Extract the (x, y) coordinate from the center of the cell holding the provided text.  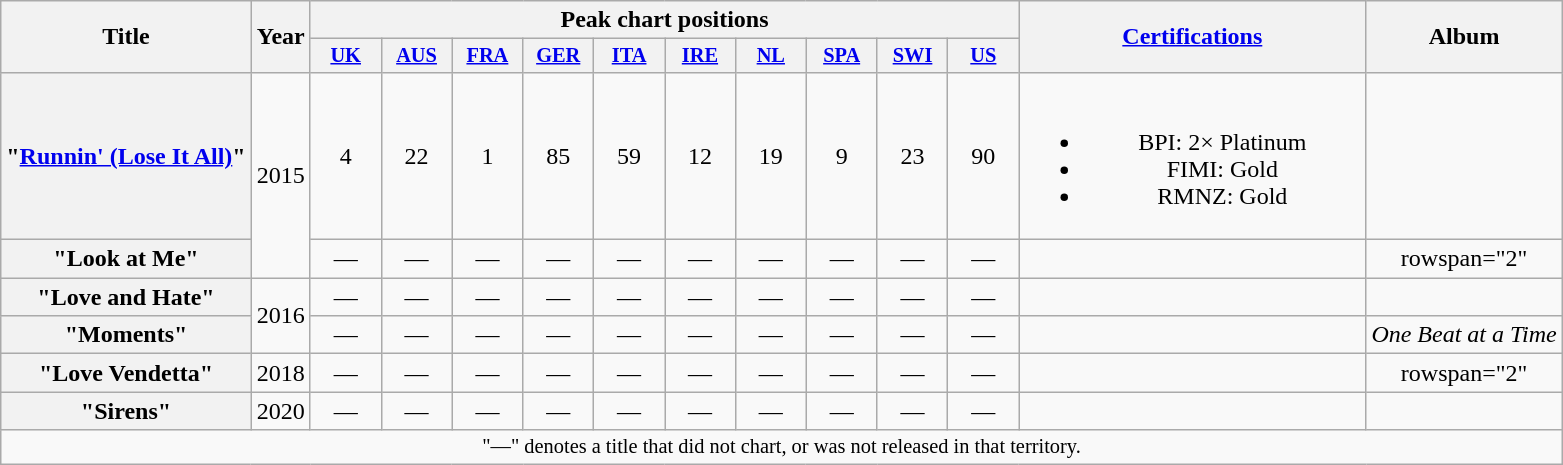
Peak chart positions (664, 20)
SPA (842, 56)
US (984, 56)
IRE (700, 56)
"Runnin' (Lose It All)" (126, 156)
"Sirens" (126, 411)
12 (700, 156)
22 (416, 156)
1 (488, 156)
85 (558, 156)
2020 (280, 411)
UK (346, 56)
2018 (280, 373)
GER (558, 56)
NL (770, 56)
"Love and Hate" (126, 297)
"Love Vendetta" (126, 373)
2015 (280, 174)
ITA (630, 56)
9 (842, 156)
"Moments" (126, 335)
Certifications (1192, 37)
Album (1464, 37)
4 (346, 156)
59 (630, 156)
BPI: 2× PlatinumFIMI: GoldRMNZ: Gold (1192, 156)
19 (770, 156)
SWI (912, 56)
One Beat at a Time (1464, 335)
FRA (488, 56)
2016 (280, 316)
23 (912, 156)
Year (280, 37)
"—" denotes a title that did not chart, or was not released in that territory. (782, 447)
AUS (416, 56)
Title (126, 37)
"Look at Me" (126, 259)
90 (984, 156)
